Return the (X, Y) coordinate for the center point of the cell that contains the specified text.  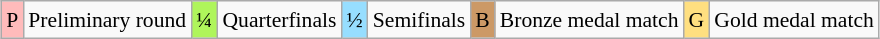
Preliminary round (107, 20)
Quarterfinals (279, 20)
G (697, 20)
B (482, 20)
Semifinals (419, 20)
Bronze medal match (590, 20)
P (12, 20)
¼ (204, 20)
Gold medal match (794, 20)
½ (354, 20)
